Find where the given text appears and provide that cell's center as (x, y) coordinate. 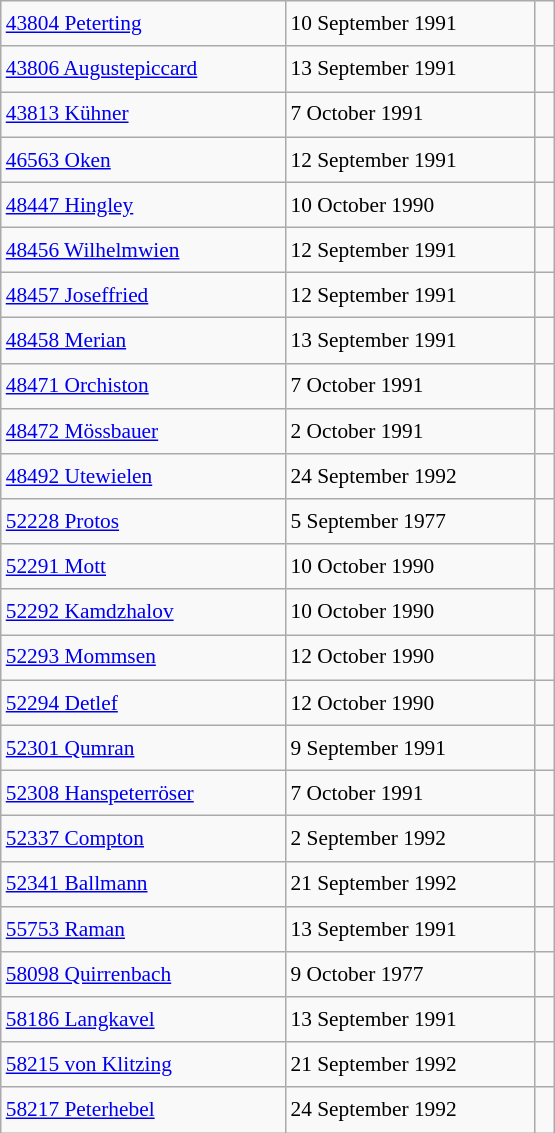
2 October 1991 (410, 430)
52292 Kamdzhalov (144, 612)
52228 Protos (144, 522)
48457 Joseffried (144, 296)
48472 Mössbauer (144, 430)
43813 Kühner (144, 114)
52293 Mommsen (144, 658)
48471 Orchiston (144, 386)
58186 Langkavel (144, 1020)
48458 Merian (144, 340)
58098 Quirrenbach (144, 974)
46563 Oken (144, 160)
9 September 1991 (410, 748)
48447 Hingley (144, 204)
58217 Peterhebel (144, 1110)
55753 Raman (144, 928)
9 October 1977 (410, 974)
48456 Wilhelmwien (144, 250)
58215 von Klitzing (144, 1064)
10 September 1991 (410, 24)
52291 Mott (144, 566)
43806 Augustepiccard (144, 68)
2 September 1992 (410, 838)
43804 Peterting (144, 24)
48492 Utewielen (144, 476)
52308 Hanspeterröser (144, 792)
52341 Ballmann (144, 884)
5 September 1977 (410, 522)
52337 Compton (144, 838)
52301 Qumran (144, 748)
52294 Detlef (144, 702)
